For the text-containing cell, return its midpoint in [x, y] coordinate format. 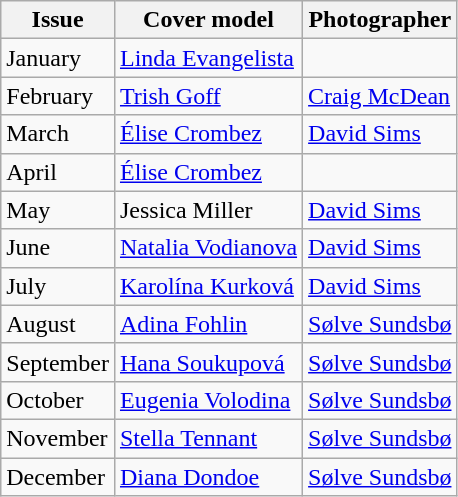
Craig McDean [380, 96]
Jessica Miller [208, 210]
Linda Evangelista [208, 58]
Photographer [380, 20]
Karolína Kurková [208, 286]
August [58, 324]
Natalia Vodianova [208, 248]
December [58, 477]
Adina Fohlin [208, 324]
Diana Dondoe [208, 477]
February [58, 96]
Hana Soukupová [208, 362]
January [58, 58]
September [58, 362]
Cover model [208, 20]
July [58, 286]
June [58, 248]
May [58, 210]
April [58, 172]
Eugenia Volodina [208, 400]
Trish Goff [208, 96]
Issue [58, 20]
Stella Tennant [208, 438]
March [58, 134]
November [58, 438]
October [58, 400]
